Identify which cell holds the provided text, then report its [x, y] central coordinate. 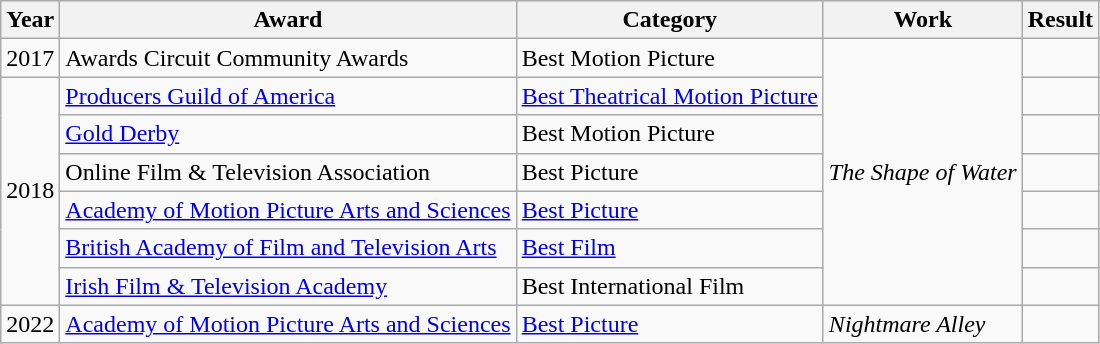
Nightmare Alley [922, 324]
Year [30, 20]
The Shape of Water [922, 172]
2018 [30, 191]
British Academy of Film and Television Arts [288, 248]
Gold Derby [288, 134]
Producers Guild of America [288, 96]
Best International Film [670, 286]
2017 [30, 58]
Category [670, 20]
Irish Film & Television Academy [288, 286]
Best Film [670, 248]
Work [922, 20]
Result [1060, 20]
Best Theatrical Motion Picture [670, 96]
2022 [30, 324]
Awards Circuit Community Awards [288, 58]
Online Film & Television Association [288, 172]
Award [288, 20]
